Extract the (x, y) coordinate from the center of the cell holding the provided text.  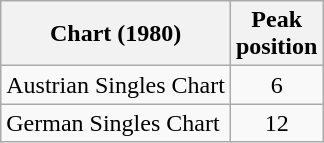
6 (276, 85)
German Singles Chart (116, 123)
Austrian Singles Chart (116, 85)
Chart (1980) (116, 34)
Peakposition (276, 34)
12 (276, 123)
